Search for the cell housing the specified text and yield its [X, Y] center coordinate. 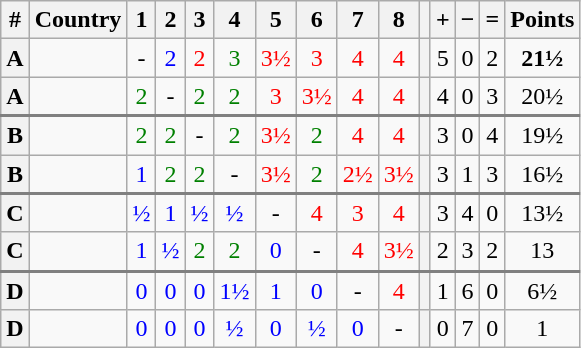
8 [398, 20]
16½ [542, 174]
= [492, 20]
19½ [542, 136]
Points [542, 20]
21½ [542, 58]
# [15, 20]
20½ [542, 96]
13 [542, 252]
1½ [234, 290]
− [468, 20]
2½ [358, 174]
6½ [542, 290]
Country [78, 20]
+ [442, 20]
13½ [542, 212]
